Determine the (X, Y) coordinate at the center of the cell enclosing the given text.  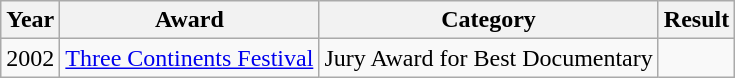
Category (488, 20)
Year (30, 20)
Jury Award for Best Documentary (488, 58)
Award (190, 20)
2002 (30, 58)
Three Continents Festival (190, 58)
Result (696, 20)
